Return (X, Y) of the center of cell containing provided text 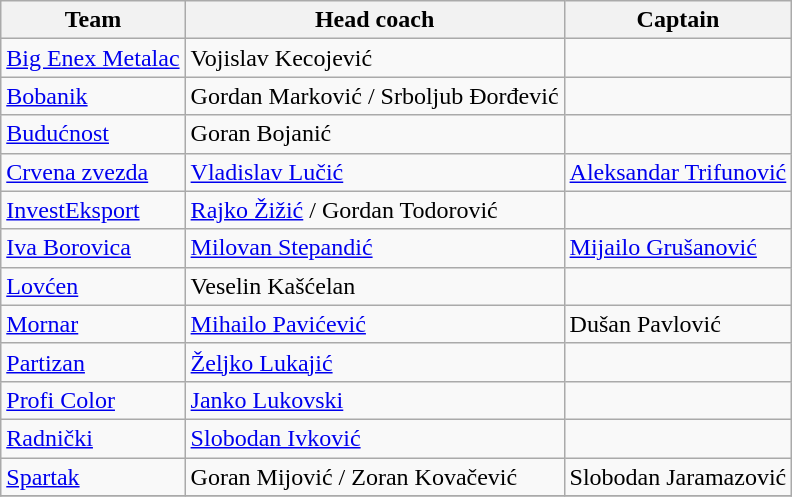
Captain (678, 20)
Veselin Kašćelan (374, 286)
Mihailo Pavićević (374, 324)
Bobanik (93, 96)
Dušan Pavlović (678, 324)
Lovćen (93, 286)
Mornar (93, 324)
Goran Mijović / Zoran Kovačević (374, 477)
Goran Bojanić (374, 134)
Željko Lukajić (374, 362)
Partizan (93, 362)
Vojislav Kecojević (374, 58)
Radnički (93, 438)
Mijailo Grušanović (678, 248)
Team (93, 20)
Aleksandar Trifunović (678, 172)
Vladislav Lučić (374, 172)
Iva Borovica (93, 248)
Janko Lukovski (374, 400)
Crvena zvezda (93, 172)
Budućnost (93, 134)
InvestEksport (93, 210)
Slobodan Ivković (374, 438)
Slobodan Jaramazović (678, 477)
Head coach (374, 20)
Profi Color (93, 400)
Milovan Stepandić (374, 248)
Rajko Žižić / Gordan Todorović (374, 210)
Big Enex Metalac (93, 58)
Gordan Marković / Srboljub Đorđević (374, 96)
Spartak (93, 477)
